Return [x, y] of the center of cell containing provided text 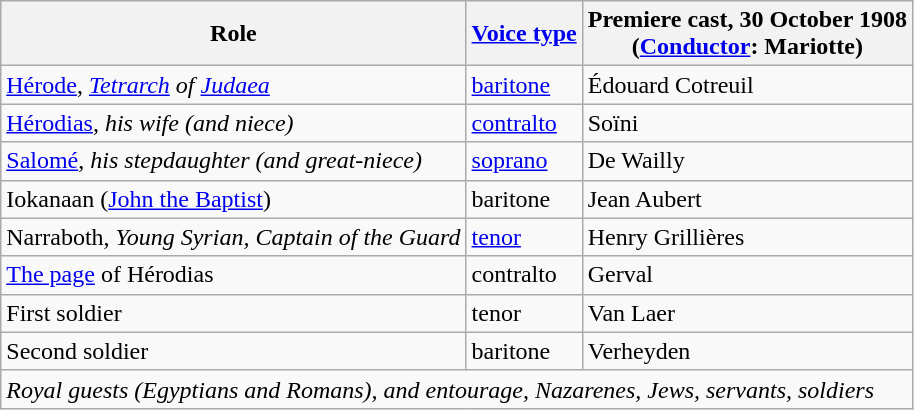
Iokanaan (John the Baptist) [234, 199]
Royal guests (Egyptians and Romans), and entourage, Nazarenes, Jews, servants, soldiers [457, 389]
Soïni [747, 123]
Hérode, Tetrarch of Judaea [234, 85]
Henry Grillières [747, 237]
Verheyden [747, 351]
Salomé, his stepdaughter (and great-niece) [234, 161]
Jean Aubert [747, 199]
Van Laer [747, 313]
The page of Hérodias [234, 275]
Role [234, 34]
Hérodias, his wife (and niece) [234, 123]
soprano [524, 161]
Voice type [524, 34]
De Wailly [747, 161]
Édouard Cotreuil [747, 85]
Gerval [747, 275]
Second soldier [234, 351]
Premiere cast, 30 October 1908(Conductor: Mariotte) [747, 34]
Narraboth, Young Syrian, Captain of the Guard [234, 237]
First soldier [234, 313]
